Detect which cell encompasses the target text, then output its [X, Y] center coordinate. 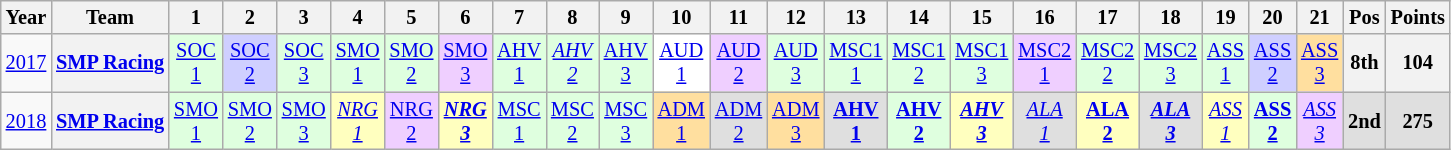
ALA1 [1044, 121]
3 [304, 17]
SOC3 [304, 63]
18 [1170, 17]
ADM2 [738, 121]
104 [1418, 63]
16 [1044, 17]
MSC1 [519, 121]
Pos [1364, 17]
AUD2 [738, 63]
5 [411, 17]
12 [796, 17]
Points [1418, 17]
MSC13 [982, 63]
9 [626, 17]
MSC2 [572, 121]
AUD1 [682, 63]
6 [465, 17]
ALA2 [1108, 121]
NRG3 [465, 121]
2 [250, 17]
ADM3 [796, 121]
7 [519, 17]
1 [196, 17]
8 [572, 17]
NRG1 [358, 121]
8th [1364, 63]
ALA3 [1170, 121]
MSC3 [626, 121]
AUD3 [796, 63]
14 [918, 17]
NRG2 [411, 121]
MSC11 [856, 63]
21 [1320, 17]
4 [358, 17]
19 [1226, 17]
275 [1418, 121]
MSC23 [1170, 63]
Team [110, 17]
MSC21 [1044, 63]
15 [982, 17]
MSC12 [918, 63]
SOC2 [250, 63]
Year [26, 17]
10 [682, 17]
SOC1 [196, 63]
20 [1272, 17]
ADM1 [682, 121]
11 [738, 17]
2018 [26, 121]
17 [1108, 17]
MSC22 [1108, 63]
13 [856, 17]
2017 [26, 63]
2nd [1364, 121]
